Search for the cell housing the specified text and yield its [X, Y] center coordinate. 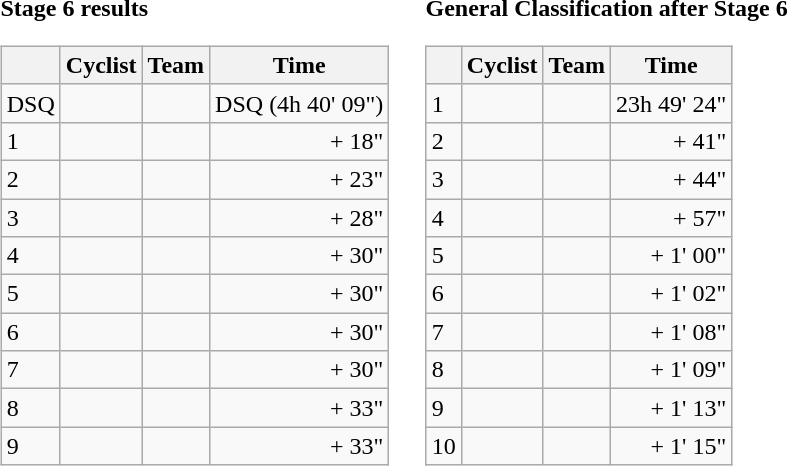
DSQ (4h 40' 09") [300, 103]
+ 1' 02" [672, 294]
+ 41" [672, 141]
DSQ [30, 103]
+ 18" [300, 141]
+ 1' 08" [672, 332]
+ 1' 13" [672, 408]
+ 57" [672, 217]
+ 1' 09" [672, 370]
+ 1' 00" [672, 256]
+ 28" [300, 217]
+ 23" [300, 179]
10 [444, 446]
+ 44" [672, 179]
+ 1' 15" [672, 446]
23h 49' 24" [672, 103]
